Locate the cell with the specified text and output its [x, y] center coordinate. 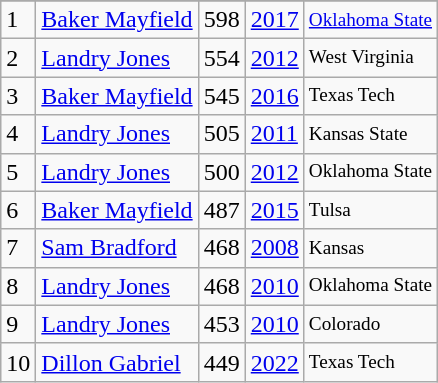
545 [222, 96]
453 [222, 324]
10 [18, 362]
West Virginia [370, 58]
2022 [274, 362]
487 [222, 210]
Kansas State [370, 134]
2016 [274, 96]
505 [222, 134]
7 [18, 248]
2017 [274, 20]
4 [18, 134]
449 [222, 362]
Kansas [370, 248]
8 [18, 286]
6 [18, 210]
500 [222, 172]
5 [18, 172]
Dillon Gabriel [117, 362]
554 [222, 58]
Colorado [370, 324]
Sam Bradford [117, 248]
9 [18, 324]
2015 [274, 210]
598 [222, 20]
3 [18, 96]
1 [18, 20]
2011 [274, 134]
Tulsa [370, 210]
2008 [274, 248]
2 [18, 58]
